Return [x, y] of the center of cell containing provided text 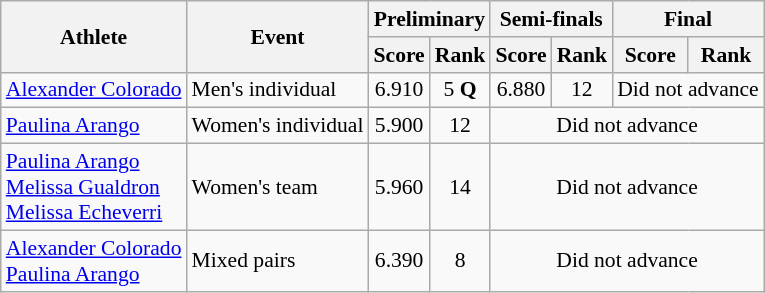
Athlete [94, 36]
6.910 [398, 90]
Men's individual [278, 90]
8 [460, 260]
5.900 [398, 126]
Paulina Arango [94, 126]
Alexander Colorado [94, 90]
Semi-finals [551, 19]
14 [460, 188]
Preliminary [429, 19]
5.960 [398, 188]
Alexander Colorado Paulina Arango [94, 260]
6.880 [520, 90]
Paulina Arango Melissa Gualdron Melissa Echeverri [94, 188]
Women's individual [278, 126]
6.390 [398, 260]
Final [688, 19]
Event [278, 36]
Women's team [278, 188]
Mixed pairs [278, 260]
5 Q [460, 90]
